Detect which cell encompasses the target text, then output its [X, Y] center coordinate. 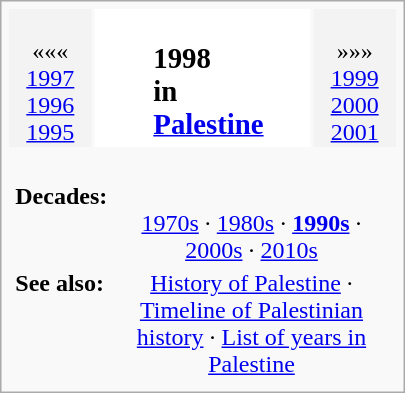
See also: [62, 324]
»»»199920002001 [355, 78]
«««199719961995 [50, 78]
Decades: 1970s · 1980s · 1990s · 2000s · 2010s See also: History of Palestine · Timeline of Palestinian history · List of years in Palestine [202, 267]
History of Palestine · Timeline of Palestinian history · List of years in Palestine [252, 324]
Decades: [62, 224]
1970s · 1980s · 1990s · 2000s · 2010s [252, 224]
